Return the [X, Y] coordinate for the center point of the cell that contains the specified text.  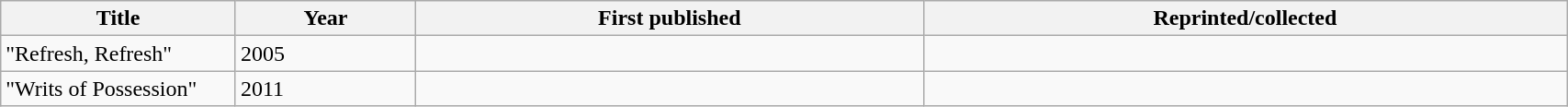
2005 [325, 53]
"Refresh, Refresh" [118, 53]
2011 [325, 89]
Year [325, 18]
"Writs of Possession" [118, 89]
Reprinted/collected [1246, 18]
First published [671, 18]
Title [118, 18]
